Identify which cell holds the provided text, then report its [X, Y] central coordinate. 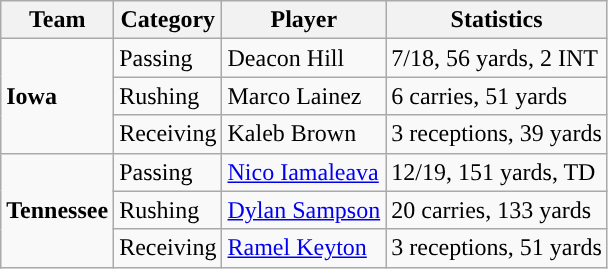
Deacon Hill [304, 58]
Category [168, 20]
Nico Iamaleava [304, 172]
Marco Lainez [304, 96]
Team [58, 20]
12/19, 151 yards, TD [497, 172]
6 carries, 51 yards [497, 96]
Dylan Sampson [304, 210]
20 carries, 133 yards [497, 210]
Ramel Keyton [304, 248]
7/18, 56 yards, 2 INT [497, 58]
Player [304, 20]
3 receptions, 51 yards [497, 248]
Kaleb Brown [304, 134]
Tennessee [58, 210]
Iowa [58, 96]
Statistics [497, 20]
3 receptions, 39 yards [497, 134]
